Return the (X, Y) coordinate for the center point of the cell that contains the specified text.  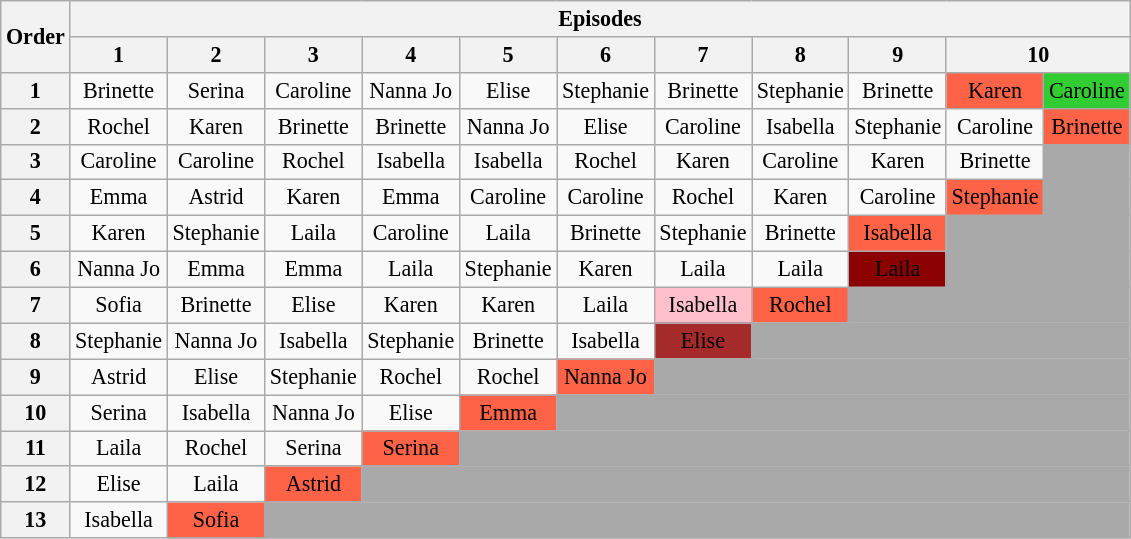
11 (36, 448)
Episodes (600, 18)
Order (36, 36)
13 (36, 520)
12 (36, 484)
